For the text-containing cell, return its midpoint in [X, Y] coordinate format. 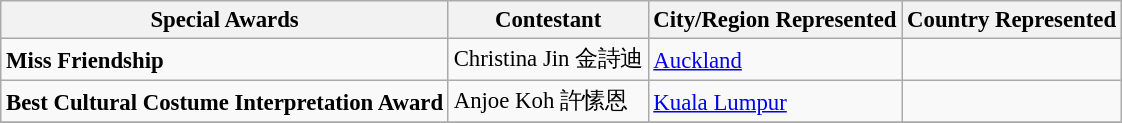
Miss Friendship [225, 60]
City/Region Represented [775, 20]
Country Represented [1012, 20]
Kuala Lumpur [775, 102]
Contestant [548, 20]
Auckland [775, 60]
Special Awards [225, 20]
Christina Jin 金詩迪 [548, 60]
Anjoe Koh 許愫恩 [548, 102]
Best Cultural Costume Interpretation Award [225, 102]
